From the cell containing the given text, extract its center point as [x, y] coordinate. 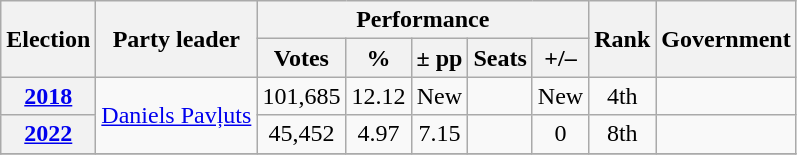
± pp [440, 58]
101,685 [302, 96]
+/– [560, 58]
Daniels Pavļuts [176, 115]
Rank [622, 39]
7.15 [440, 134]
2018 [48, 96]
Party leader [176, 39]
% [378, 58]
4th [622, 96]
2022 [48, 134]
Seats [500, 58]
Votes [302, 58]
Performance [423, 20]
Government [726, 39]
45,452 [302, 134]
0 [560, 134]
4.97 [378, 134]
8th [622, 134]
Election [48, 39]
12.12 [378, 96]
